Locate the cell with the specified text and output its (X, Y) center coordinate. 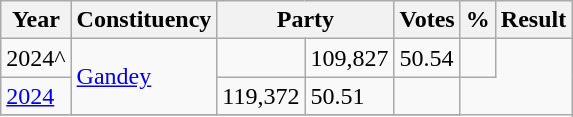
Gandey (144, 77)
Result (533, 20)
Constituency (144, 20)
% (478, 20)
109,827 (350, 58)
Votes (427, 20)
2024^ (36, 58)
119,372 (261, 96)
50.54 (427, 58)
Party (306, 20)
50.51 (350, 96)
Year (36, 20)
2024 (36, 96)
